Output the [x, y] coordinate of the center of the cell containing the given text.  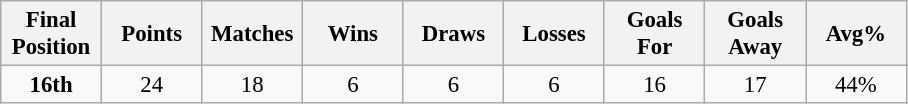
16 [654, 85]
Wins [354, 34]
24 [152, 85]
Points [152, 34]
Losses [554, 34]
18 [252, 85]
17 [756, 85]
Final Position [52, 34]
Draws [454, 34]
Avg% [856, 34]
Goals For [654, 34]
Goals Away [756, 34]
44% [856, 85]
Matches [252, 34]
16th [52, 85]
